Identify which cell holds the provided text, then report its [X, Y] central coordinate. 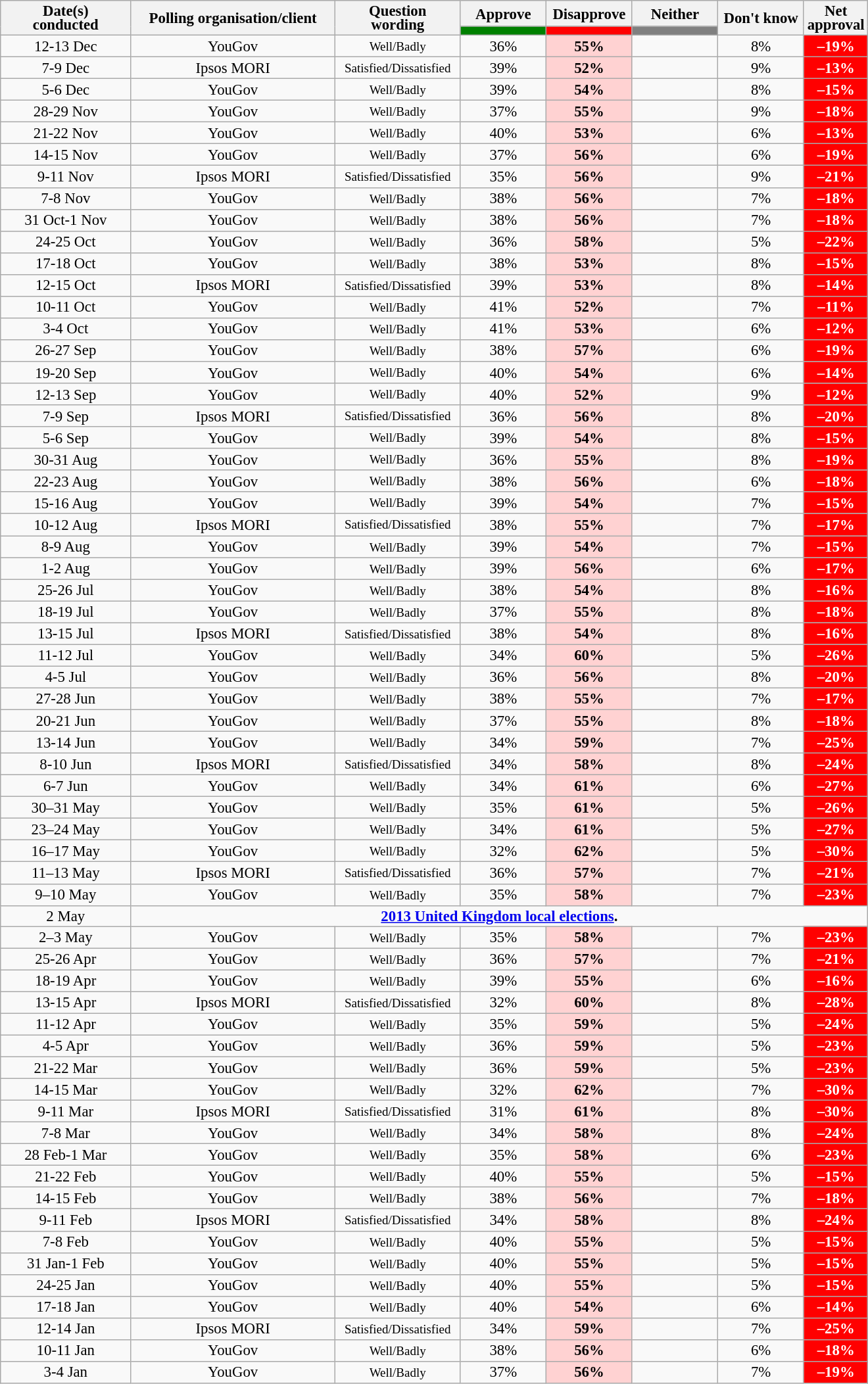
19-20 Sep [66, 372]
5-6 Sep [66, 438]
18-19 Apr [66, 981]
30-31 Aug [66, 459]
7-8 Feb [66, 1241]
9-11 Mar [66, 1111]
17-18 Oct [66, 263]
9-11 Feb [66, 1220]
Date(s)conducted [66, 18]
12-14 Jan [66, 1329]
2–3 May [66, 938]
3-4 Jan [66, 1373]
13-15 Jul [66, 634]
24-25 Oct [66, 242]
Disapprove [589, 13]
10-11 Jan [66, 1350]
Don't know [761, 18]
15-16 Aug [66, 502]
4-5 Jul [66, 677]
20-21 Jun [66, 721]
9–10 May [66, 894]
31 Jan-1 Feb [66, 1264]
25-26 Apr [66, 959]
Polling organisation/client [233, 18]
3-4 Oct [66, 329]
6-7 Jun [66, 786]
22-23 Aug [66, 481]
–28% [836, 1002]
12-13 Sep [66, 394]
31% [504, 1111]
–22% [836, 242]
12-13 Dec [66, 46]
21-22 Nov [66, 133]
11-12 Jul [66, 655]
30–31 May [66, 807]
27-28 Jun [66, 698]
13-15 Apr [66, 1002]
11–13 May [66, 873]
10-11 Oct [66, 308]
2013 United Kingdom local elections. [500, 916]
13-14 Jun [66, 743]
7-9 Dec [66, 68]
Neither [675, 13]
28 Feb-1 Mar [66, 1155]
1-2 Aug [66, 568]
18-19 Jul [66, 611]
–11% [836, 308]
11-12 Apr [66, 1024]
8-9 Aug [66, 547]
28-29 Nov [66, 112]
Net approval [836, 18]
Questionwording [397, 18]
14-15 Mar [66, 1090]
4-5 Apr [66, 1045]
8-10 Jun [66, 764]
2 May [66, 916]
10-12 Aug [66, 525]
26-27 Sep [66, 351]
23–24 May [66, 830]
5-6 Dec [66, 89]
17-18 Jan [66, 1307]
Approve [504, 13]
12-15 Oct [66, 285]
7-9 Sep [66, 416]
7-8 Nov [66, 199]
25-26 Jul [66, 590]
16–17 May [66, 851]
21-22 Mar [66, 1068]
24-25 Jan [66, 1285]
21-22 Feb [66, 1177]
9-11 Nov [66, 176]
14-15 Nov [66, 155]
31 Oct-1 Nov [66, 220]
7-8 Mar [66, 1133]
14-15 Feb [66, 1198]
